Find where the given text appears and provide that cell's center as (x, y) coordinate. 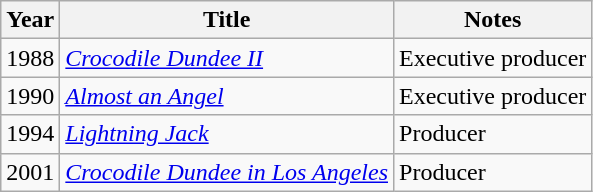
2001 (30, 172)
Year (30, 20)
1988 (30, 58)
Crocodile Dundee in Los Angeles (227, 172)
Title (227, 20)
Notes (493, 20)
Lightning Jack (227, 134)
Almost an Angel (227, 96)
1990 (30, 96)
1994 (30, 134)
Crocodile Dundee II (227, 58)
